Search for the cell housing the specified text and yield its [x, y] center coordinate. 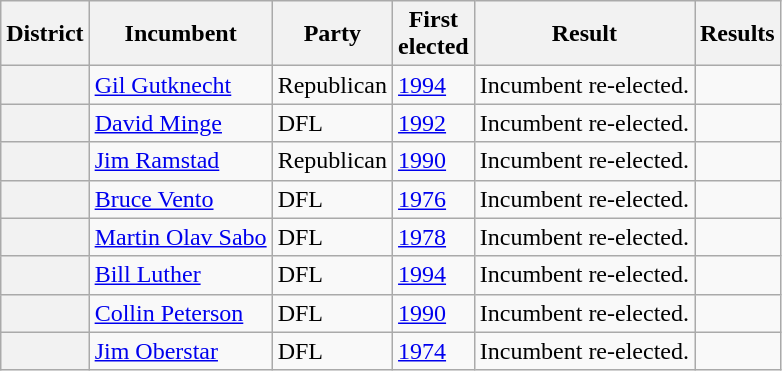
Jim Ramstad [180, 161]
District [45, 34]
1978 [434, 237]
Jim Oberstar [180, 351]
Incumbent [180, 34]
Firstelected [434, 34]
David Minge [180, 123]
1976 [434, 199]
Martin Olav Sabo [180, 237]
Result [584, 34]
1992 [434, 123]
1974 [434, 351]
Collin Peterson [180, 313]
Results [737, 34]
Bruce Vento [180, 199]
Party [332, 34]
Bill Luther [180, 275]
Gil Gutknecht [180, 85]
